Return the (x, y) coordinate for the center point of the cell that contains the specified text.  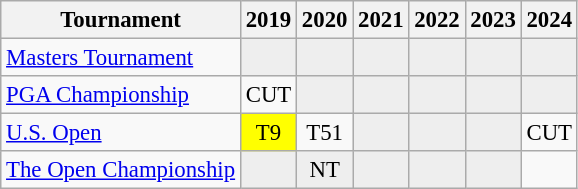
U.S. Open (121, 133)
2020 (325, 20)
T51 (325, 133)
PGA Championship (121, 95)
2019 (268, 20)
The Open Championship (121, 170)
2023 (493, 20)
T9 (268, 133)
2024 (549, 20)
NT (325, 170)
Masters Tournament (121, 58)
Tournament (121, 20)
2021 (381, 20)
2022 (437, 20)
